Extract the (x, y) coordinate from the center of the cell holding the provided text.  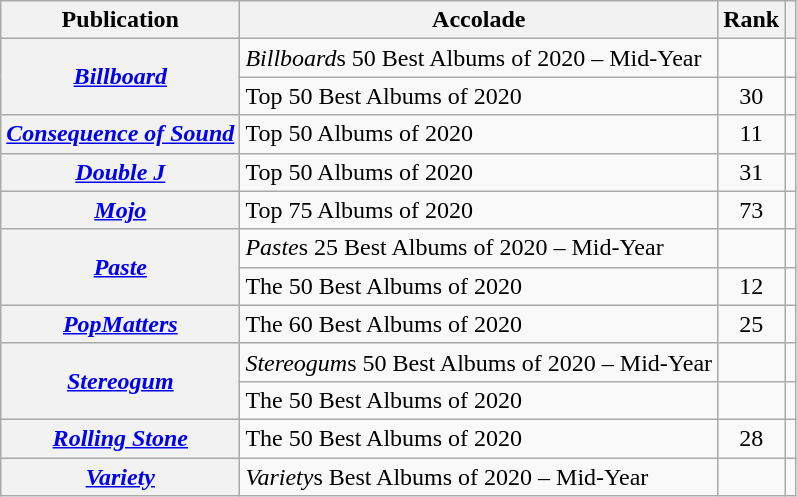
Consequence of Sound (120, 134)
Varietys Best Albums of 2020 – Mid-Year (479, 477)
Paste (120, 267)
Rank (752, 20)
Mojo (120, 210)
Pastes 25 Best Albums of 2020 – Mid-Year (479, 248)
Top 75 Albums of 2020 (479, 210)
Double J (120, 172)
Billboards 50 Best Albums of 2020 – Mid-Year (479, 58)
30 (752, 96)
The 60 Best Albums of 2020 (479, 324)
31 (752, 172)
Publication (120, 20)
Billboard (120, 77)
25 (752, 324)
Variety (120, 477)
Top 50 Best Albums of 2020 (479, 96)
73 (752, 210)
Stereogum (120, 381)
11 (752, 134)
Rolling Stone (120, 438)
12 (752, 286)
PopMatters (120, 324)
28 (752, 438)
Stereogums 50 Best Albums of 2020 – Mid-Year (479, 362)
Accolade (479, 20)
